Capture the cell that displays the provided text and extract its [X, Y] central coordinate. 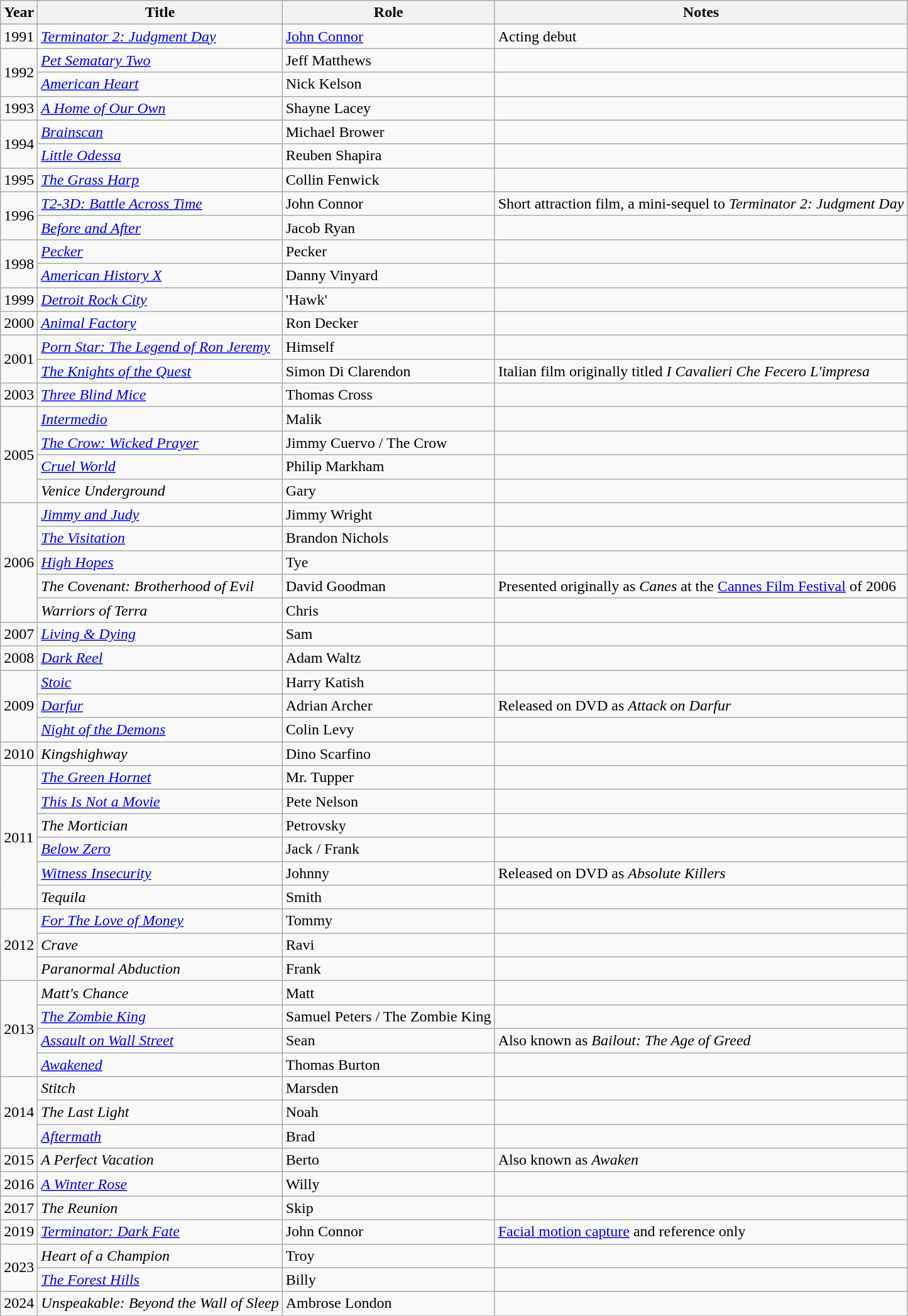
The Last Light [160, 1112]
Aftermath [160, 1136]
Berto [388, 1160]
Harry Katish [388, 682]
Smith [388, 897]
Terminator: Dark Fate [160, 1232]
The Mortician [160, 825]
Presented originally as Canes at the Cannes Film Festival of 2006 [701, 586]
Acting debut [701, 36]
The Crow: Wicked Prayer [160, 443]
Billy [388, 1280]
American History X [160, 275]
Malik [388, 419]
Released on DVD as Attack on Darfur [701, 706]
Living & Dying [160, 634]
Pete Nelson [388, 802]
David Goodman [388, 586]
The Zombie King [160, 1016]
Kingshighway [160, 754]
1993 [19, 108]
2017 [19, 1208]
2024 [19, 1303]
2012 [19, 945]
2016 [19, 1184]
2015 [19, 1160]
The Green Hornet [160, 778]
Philip Markham [388, 467]
1995 [19, 180]
Before and After [160, 227]
Jacob Ryan [388, 227]
Nick Kelson [388, 84]
Matt [388, 992]
Frank [388, 969]
The Knights of the Quest [160, 371]
Adam Waltz [388, 658]
For The Love of Money [160, 921]
Animal Factory [160, 324]
Himself [388, 347]
Jimmy Cuervo / The Crow [388, 443]
Thomas Cross [388, 395]
1994 [19, 144]
1999 [19, 300]
Colin Levy [388, 730]
Also known as Bailout: The Age of Greed [701, 1040]
2023 [19, 1268]
Pet Sematary Two [160, 60]
Thomas Burton [388, 1065]
Troy [388, 1256]
Terminator 2: Judgment Day [160, 36]
Jack / Frank [388, 849]
Johnny [388, 873]
Night of the Demons [160, 730]
Three Blind Mice [160, 395]
Ravi [388, 945]
Venice Underground [160, 491]
The Covenant: Brotherhood of Evil [160, 586]
Year [19, 13]
Also known as Awaken [701, 1160]
1992 [19, 72]
Cruel World [160, 467]
Ambrose London [388, 1303]
Stoic [160, 682]
Dark Reel [160, 658]
Facial motion capture and reference only [701, 1232]
Sean [388, 1040]
Warriors of Terra [160, 610]
Darfur [160, 706]
Marsden [388, 1089]
The Grass Harp [160, 180]
Simon Di Clarendon [388, 371]
Witness Insecurity [160, 873]
Adrian Archer [388, 706]
The Visitation [160, 538]
Tequila [160, 897]
Jimmy and Judy [160, 514]
Skip [388, 1208]
1998 [19, 263]
Tye [388, 562]
2013 [19, 1028]
Gary [388, 491]
Porn Star: The Legend of Ron Jeremy [160, 347]
1996 [19, 215]
Michael Brower [388, 132]
2003 [19, 395]
Intermedio [160, 419]
2019 [19, 1232]
Chris [388, 610]
'Hawk' [388, 300]
1991 [19, 36]
2008 [19, 658]
The Reunion [160, 1208]
Assault on Wall Street [160, 1040]
Awakened [160, 1065]
Heart of a Champion [160, 1256]
Danny Vinyard [388, 275]
Below Zero [160, 849]
Ron Decker [388, 324]
Short attraction film, a mini-sequel to Terminator 2: Judgment Day [701, 204]
Detroit Rock City [160, 300]
Dino Scarfino [388, 754]
Mr. Tupper [388, 778]
This Is Not a Movie [160, 802]
Sam [388, 634]
T2-3D: Battle Across Time [160, 204]
Petrovsky [388, 825]
Italian film originally titled I Cavalieri Che Fecero L'impresa [701, 371]
Paranormal Abduction [160, 969]
Brad [388, 1136]
Reuben Shapira [388, 156]
Unspeakable: Beyond the Wall of Sleep [160, 1303]
A Perfect Vacation [160, 1160]
Stitch [160, 1089]
Jimmy Wright [388, 514]
2000 [19, 324]
Little Odessa [160, 156]
Jeff Matthews [388, 60]
2006 [19, 562]
Noah [388, 1112]
2009 [19, 705]
2010 [19, 754]
Tommy [388, 921]
Role [388, 13]
Shayne Lacey [388, 108]
A Home of Our Own [160, 108]
The Forest Hills [160, 1280]
2007 [19, 634]
High Hopes [160, 562]
Notes [701, 13]
2005 [19, 455]
Crave [160, 945]
Willy [388, 1184]
Samuel Peters / The Zombie King [388, 1016]
Matt's Chance [160, 992]
2001 [19, 359]
2011 [19, 837]
2014 [19, 1112]
American Heart [160, 84]
Brainscan [160, 132]
Collin Fenwick [388, 180]
Brandon Nichols [388, 538]
Released on DVD as Absolute Killers [701, 873]
A Winter Rose [160, 1184]
Title [160, 13]
